Return the (X, Y) coordinate for the center point of the cell that contains the specified text.  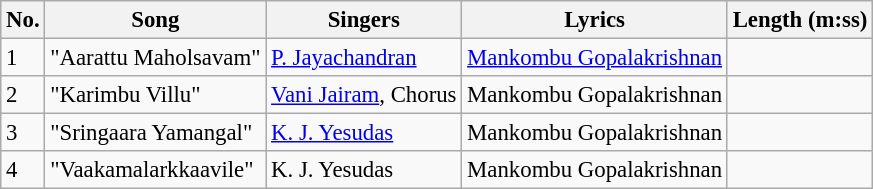
Lyrics (595, 20)
"Karimbu Villu" (156, 95)
4 (23, 170)
"Aarattu Maholsavam" (156, 58)
No. (23, 20)
"Vaakamalarkkaavile" (156, 170)
Length (m:ss) (800, 20)
"Sringaara Yamangal" (156, 133)
3 (23, 133)
Singers (364, 20)
P. Jayachandran (364, 58)
1 (23, 58)
2 (23, 95)
Vani Jairam, Chorus (364, 95)
Song (156, 20)
